Find where the given text appears and provide that cell's center as [X, Y] coordinate. 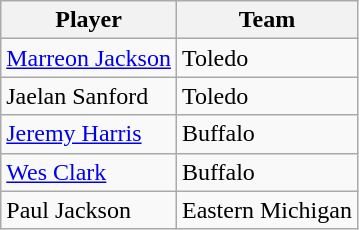
Jaelan Sanford [89, 96]
Marreon Jackson [89, 58]
Team [266, 20]
Player [89, 20]
Jeremy Harris [89, 134]
Paul Jackson [89, 210]
Eastern Michigan [266, 210]
Wes Clark [89, 172]
